Extract the [x, y] coordinate from the center of the cell holding the provided text.  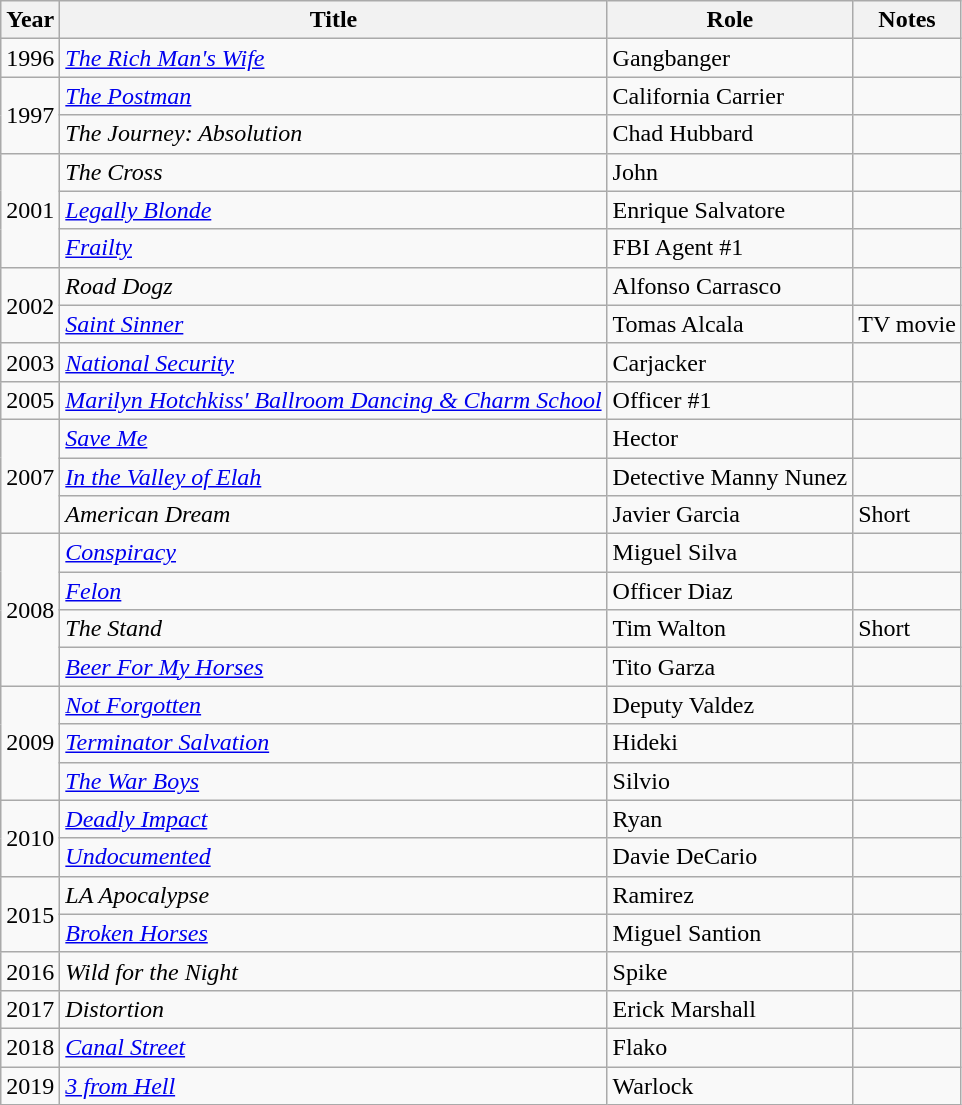
Conspiracy [334, 553]
Deputy Valdez [730, 705]
Miguel Silva [730, 553]
Davie DeCario [730, 857]
Spike [730, 971]
Wild for the Night [334, 971]
Road Dogz [334, 286]
Detective Manny Nunez [730, 477]
Enrique Salvatore [730, 210]
Silvio [730, 781]
The Rich Man's Wife [334, 58]
Notes [908, 20]
2009 [30, 743]
2019 [30, 1085]
Miguel Santion [730, 933]
Tito Garza [730, 667]
Tim Walton [730, 629]
LA Apocalypse [334, 895]
California Carrier [730, 96]
Erick Marshall [730, 1009]
Ryan [730, 819]
Legally Blonde [334, 210]
FBI Agent #1 [730, 248]
The Journey: Absolution [334, 134]
2007 [30, 476]
Chad Hubbard [730, 134]
Ramirez [730, 895]
Hector [730, 438]
Alfonso Carrasco [730, 286]
Frailty [334, 248]
2005 [30, 400]
Officer Diaz [730, 591]
Officer #1 [730, 400]
Undocumented [334, 857]
2015 [30, 914]
2002 [30, 305]
Warlock [730, 1085]
Distortion [334, 1009]
Role [730, 20]
Carjacker [730, 362]
Gangbanger [730, 58]
Broken Horses [334, 933]
Marilyn Hotchkiss' Ballroom Dancing & Charm School [334, 400]
1997 [30, 115]
Hideki [730, 743]
2001 [30, 210]
American Dream [334, 515]
Terminator Salvation [334, 743]
The Cross [334, 172]
The War Boys [334, 781]
2016 [30, 971]
Saint Sinner [334, 324]
Title [334, 20]
Tomas Alcala [730, 324]
Save Me [334, 438]
Year [30, 20]
The Postman [334, 96]
Beer For My Horses [334, 667]
2003 [30, 362]
1996 [30, 58]
2008 [30, 610]
2018 [30, 1047]
Deadly Impact [334, 819]
John [730, 172]
National Security [334, 362]
Flako [730, 1047]
TV movie [908, 324]
In the Valley of Elah [334, 477]
Canal Street [334, 1047]
The Stand [334, 629]
Javier Garcia [730, 515]
Not Forgotten [334, 705]
Felon [334, 591]
2017 [30, 1009]
2010 [30, 838]
3 from Hell [334, 1085]
